Find where the given text appears and provide that cell's center as (x, y) coordinate. 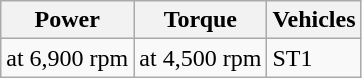
at 4,500 rpm (200, 58)
Torque (200, 20)
Vehicles (314, 20)
at 6,900 rpm (68, 58)
Power (68, 20)
ST1 (314, 58)
